Determine the [x, y] coordinate at the center of the cell enclosing the given text.  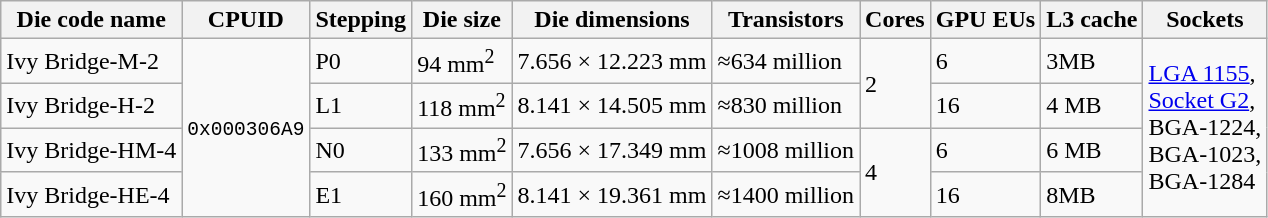
Ivy Bridge-M-2 [92, 62]
Ivy Bridge-HE-4 [92, 194]
7.656 × 17.349 mm [612, 150]
L1 [361, 106]
94 mm2 [462, 62]
8.141 × 19.361 mm [612, 194]
E1 [361, 194]
Cores [896, 20]
≈634 million [786, 62]
Die code name [92, 20]
≈1008 million [786, 150]
Sockets [1205, 20]
118 mm2 [462, 106]
GPU EUs [985, 20]
160 mm2 [462, 194]
N0 [361, 150]
Die dimensions [612, 20]
6 MB [1092, 150]
CPUID [246, 20]
4 MB [1092, 106]
3MB [1092, 62]
≈1400 million [786, 194]
Ivy Bridge-H-2 [92, 106]
P0 [361, 62]
Transistors [786, 20]
LGA 1155,Socket G2,BGA-1224,BGA-1023,BGA-1284 [1205, 128]
Stepping [361, 20]
2 [896, 84]
L3 cache [1092, 20]
0x000306A9 [246, 128]
7.656 × 12.223 mm [612, 62]
133 mm2 [462, 150]
Ivy Bridge-HM-4 [92, 150]
4 [896, 172]
≈830 million [786, 106]
Die size [462, 20]
8MB [1092, 194]
8.141 × 14.505 mm [612, 106]
